Scan for the cell matching the given text and deliver its [X, Y] coordinate at center. 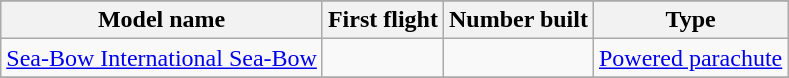
Sea-Bow International Sea-Bow [162, 58]
Type [690, 20]
Number built [518, 20]
First flight [382, 20]
Powered parachute [690, 58]
Model name [162, 20]
